Capture the cell that displays the provided text and extract its [x, y] central coordinate. 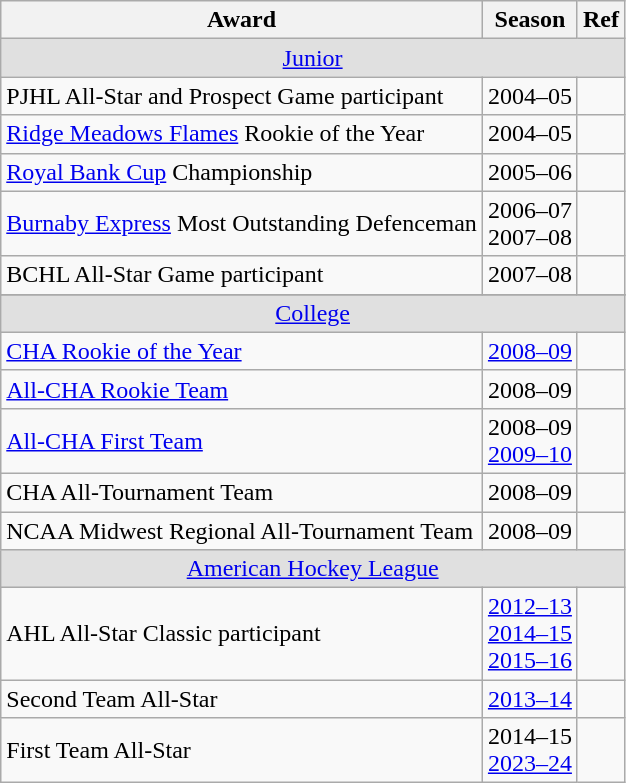
2012–132014–152015–16 [530, 634]
2005–06 [530, 172]
2014–152023–24 [530, 750]
All-CHA Rookie Team [242, 389]
Award [242, 20]
First Team All-Star [242, 750]
NCAA Midwest Regional All-Tournament Team [242, 531]
Royal Bank Cup Championship [242, 172]
2008–092009–10 [530, 440]
Burnaby Express Most Outstanding Defenceman [242, 224]
2006–072007–08 [530, 224]
Second Team All-Star [242, 699]
Season [530, 20]
Ridge Meadows Flames Rookie of the Year [242, 134]
Ref [600, 20]
All-CHA First Team [242, 440]
CHA Rookie of the Year [242, 351]
AHL All-Star Classic participant [242, 634]
PJHL All-Star and Prospect Game participant [242, 96]
CHA All-Tournament Team [242, 492]
American Hockey League [313, 569]
BCHL All-Star Game participant [242, 275]
College [313, 313]
Junior [313, 58]
2007–08 [530, 275]
2013–14 [530, 699]
